Extract the (X, Y) coordinate from the center of the cell holding the provided text.  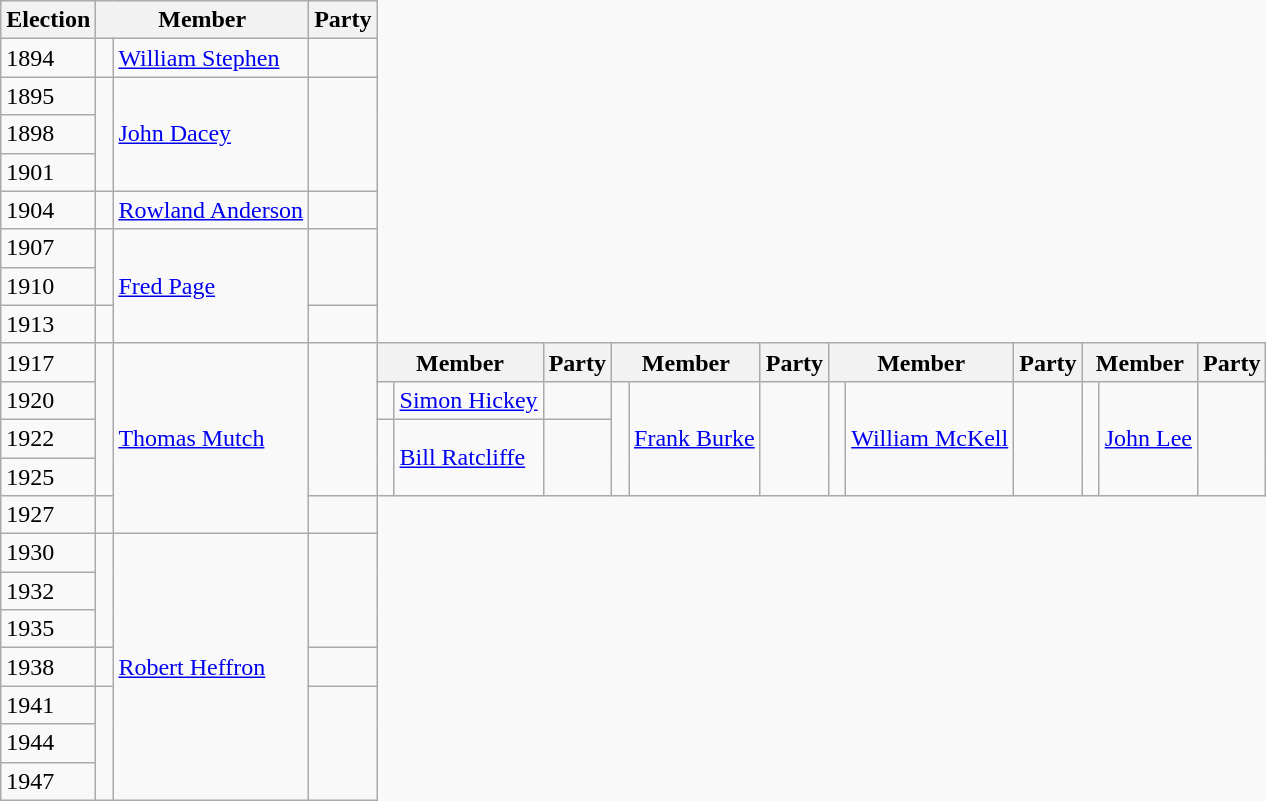
Simon Hickey (468, 400)
1922 (48, 438)
Rowland Anderson (211, 210)
1944 (48, 743)
1895 (48, 96)
William McKell (930, 438)
1947 (48, 781)
Robert Heffron (211, 667)
John Lee (1148, 438)
1941 (48, 705)
Thomas Mutch (211, 438)
1913 (48, 324)
1907 (48, 248)
1894 (48, 58)
1932 (48, 591)
1938 (48, 667)
1904 (48, 210)
John Dacey (211, 134)
Fred Page (211, 286)
1935 (48, 629)
Frank Burke (695, 438)
1930 (48, 553)
1898 (48, 134)
1925 (48, 477)
Election (48, 20)
1901 (48, 172)
1927 (48, 515)
1920 (48, 400)
1910 (48, 286)
William Stephen (211, 58)
Bill Ratcliffe (468, 457)
1917 (48, 362)
